Scan for the cell matching the given text and deliver its [x, y] coordinate at center. 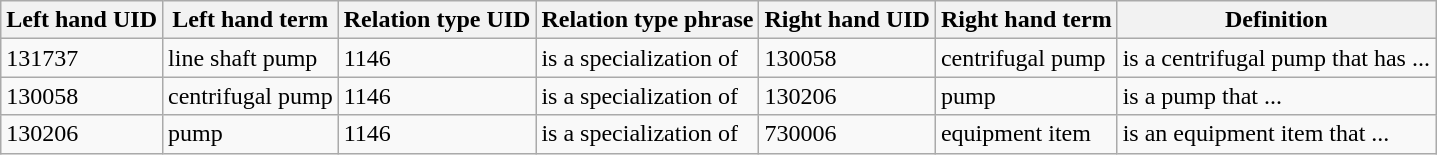
equipment item [1026, 134]
Relation type phrase [648, 20]
Definition [1276, 20]
Relation type UID [437, 20]
131737 [82, 58]
Right hand term [1026, 20]
730006 [847, 134]
is an equipment item that ... [1276, 134]
is a pump that ... [1276, 96]
Left hand UID [82, 20]
Left hand term [251, 20]
is a centrifugal pump that has ... [1276, 58]
Right hand UID [847, 20]
line shaft pump [251, 58]
